From the cell containing the given text, extract its center point as (X, Y) coordinate. 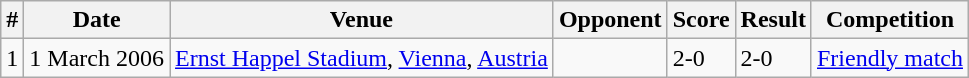
Date (97, 20)
1 (12, 58)
Competition (890, 20)
# (12, 20)
Venue (362, 20)
Result (773, 20)
Friendly match (890, 58)
Opponent (610, 20)
Score (701, 20)
Ernst Happel Stadium, Vienna, Austria (362, 58)
1 March 2006 (97, 58)
